Return (x, y) of the center of cell containing provided text 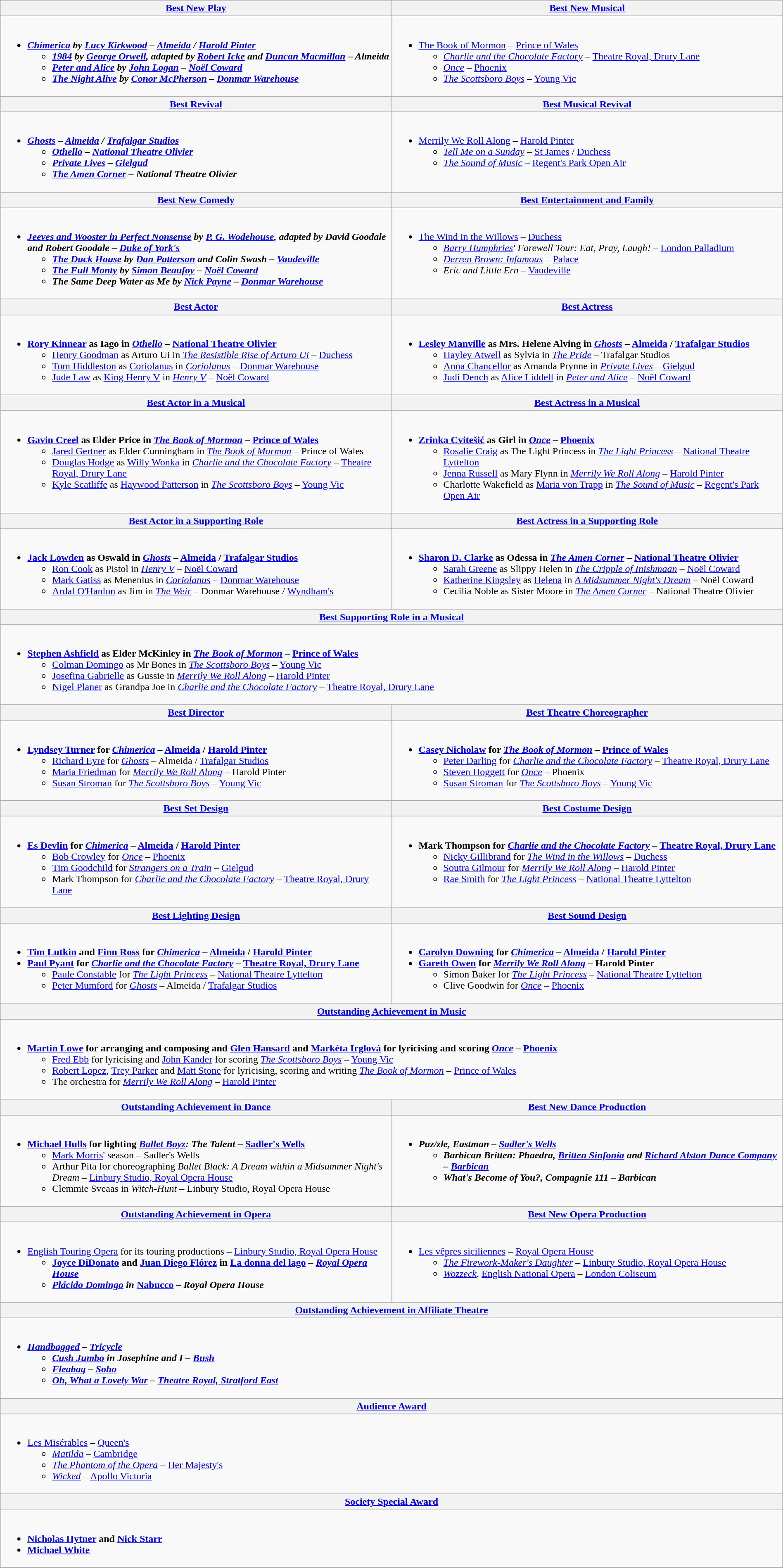
Ghosts – Almeida / Trafalgar StudiosOthello – National Theatre OlivierPrivate Lives – GielgudThe Amen Corner – National Theatre Olivier (196, 152)
Best Entertainment and Family (587, 200)
Society Special Award (391, 1502)
Best Actress in a Musical (587, 403)
Best Set Design (196, 809)
Best Director (196, 713)
Best Actor (196, 307)
Best New Comedy (196, 200)
Les Misérables – Queen'sMatilda – CambridgeThe Phantom of the Opera – Her Majesty'sWicked – Apollo Victoria (391, 1454)
Audience Award (391, 1406)
Best New Play (196, 8)
Best Revival (196, 104)
Best New Dance Production (587, 1107)
Best Theatre Choreographer (587, 713)
Merrily We Roll Along – Harold PinterTell Me on a Sunday – St James / DuchessThe Sound of Music – Regent's Park Open Air (587, 152)
The Book of Mormon – Prince of WalesCharlie and the Chocolate Factory – Theatre Royal, Drury LaneOnce – PhoenixThe Scottsboro Boys – Young Vic (587, 56)
Best Sound Design (587, 916)
Best Lighting Design (196, 916)
Handbagged – TricycleCush Jumbo in Josephine and I – BushFleabag – SohoOh, What a Lovely War – Theatre Royal, Stratford East (391, 1358)
Best Actor in a Supporting Role (196, 521)
Best New Musical (587, 8)
Best New Opera Production (587, 1214)
Outstanding Achievement in Music (391, 1011)
Outstanding Achievement in Opera (196, 1214)
Best Musical Revival (587, 104)
Best Actress in a Supporting Role (587, 521)
Outstanding Achievement in Dance (196, 1107)
Best Actor in a Musical (196, 403)
Outstanding Achievement in Affiliate Theatre (391, 1310)
Best Supporting Role in a Musical (391, 617)
Best Actress (587, 307)
Best Costume Design (587, 809)
Nicholas Hytner and Nick StarrMichael White (391, 1539)
